Identify which cell holds the provided text, then report its (X, Y) central coordinate. 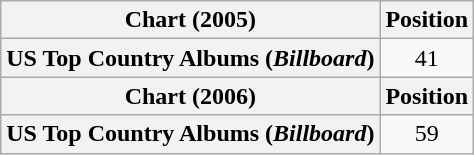
Chart (2006) (190, 96)
59 (427, 134)
41 (427, 58)
Chart (2005) (190, 20)
